Search for the cell housing the specified text and yield its [x, y] center coordinate. 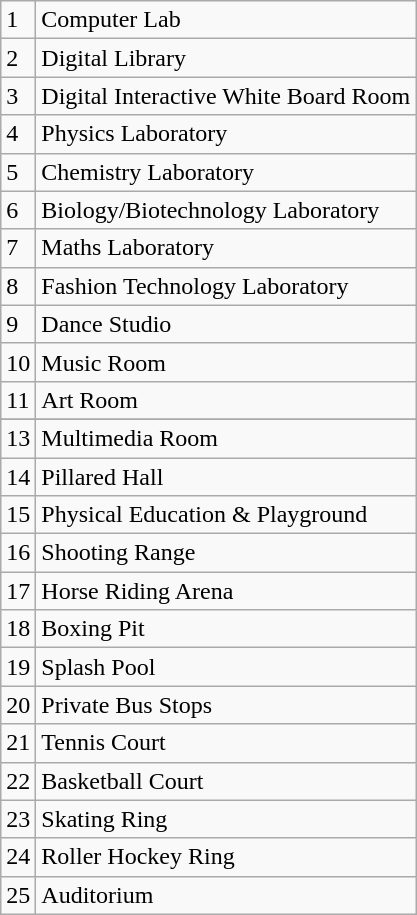
3 [18, 96]
Biology/Biotechnology Laboratory [226, 210]
21 [18, 743]
13 [18, 438]
Fashion Technology Laboratory [226, 286]
Tennis Court [226, 743]
2 [18, 58]
Auditorium [226, 895]
18 [18, 629]
22 [18, 781]
25 [18, 895]
19 [18, 667]
15 [18, 515]
Horse Riding Arena [226, 591]
Digital Interactive White Board Room [226, 96]
23 [18, 819]
Chemistry Laboratory [226, 172]
Splash Pool [226, 667]
11 [18, 400]
Pillared Hall [226, 477]
17 [18, 591]
Music Room [226, 362]
8 [18, 286]
Basketball Court [226, 781]
Shooting Range [226, 553]
14 [18, 477]
Maths Laboratory [226, 248]
9 [18, 324]
Boxing Pit [226, 629]
Private Bus Stops [226, 705]
Art Room [226, 400]
Skating Ring [226, 819]
24 [18, 857]
5 [18, 172]
20 [18, 705]
Computer Lab [226, 20]
7 [18, 248]
10 [18, 362]
Digital Library [226, 58]
1 [18, 20]
Physics Laboratory [226, 134]
16 [18, 553]
6 [18, 210]
Physical Education & Playground [226, 515]
Dance Studio [226, 324]
Roller Hockey Ring [226, 857]
Multimedia Room [226, 438]
4 [18, 134]
